Return [X, Y] of the center of cell containing provided text 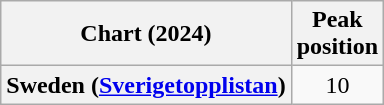
Sweden (Sverigetopplistan) [146, 85]
10 [337, 85]
Peakposition [337, 34]
Chart (2024) [146, 34]
